Determine the (X, Y) coordinate at the center of the cell enclosing the given text.  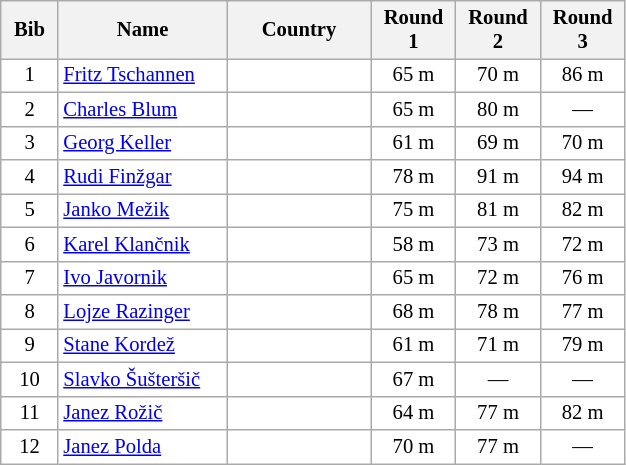
81 m (498, 210)
11 (30, 413)
Fritz Tschannen (142, 75)
6 (30, 244)
67 m (414, 379)
1 (30, 75)
9 (30, 345)
Karel Klančnik (142, 244)
4 (30, 177)
64 m (414, 413)
58 m (414, 244)
8 (30, 311)
Round 2 (498, 29)
73 m (498, 244)
Country (300, 29)
7 (30, 278)
80 m (498, 109)
Name (142, 29)
Charles Blum (142, 109)
91 m (498, 177)
2 (30, 109)
Stane Kordež (142, 345)
Slavko Šušteršič (142, 379)
5 (30, 210)
76 m (582, 278)
Bib (30, 29)
94 m (582, 177)
Rudi Finžgar (142, 177)
10 (30, 379)
Round 3 (582, 29)
Janez Rožič (142, 413)
79 m (582, 345)
Round 1 (414, 29)
71 m (498, 345)
86 m (582, 75)
12 (30, 447)
69 m (498, 143)
Georg Keller (142, 143)
3 (30, 143)
Janez Polda (142, 447)
68 m (414, 311)
Janko Mežik (142, 210)
Lojze Razinger (142, 311)
Ivo Javornik (142, 278)
75 m (414, 210)
